For the text-containing cell, return its midpoint in [X, Y] coordinate format. 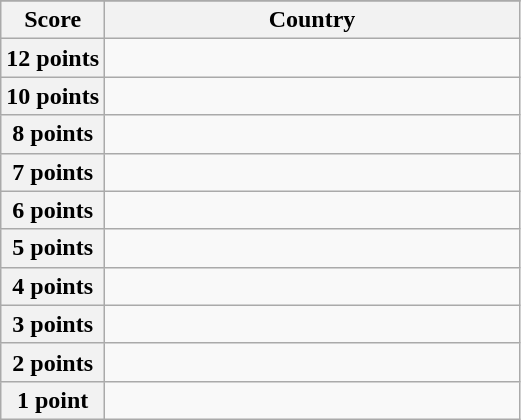
Score [53, 20]
Country [312, 20]
4 points [53, 286]
10 points [53, 96]
3 points [53, 324]
8 points [53, 134]
2 points [53, 362]
7 points [53, 172]
5 points [53, 248]
1 point [53, 400]
6 points [53, 210]
12 points [53, 58]
